Output the [x, y] coordinate of the center of the cell containing the given text.  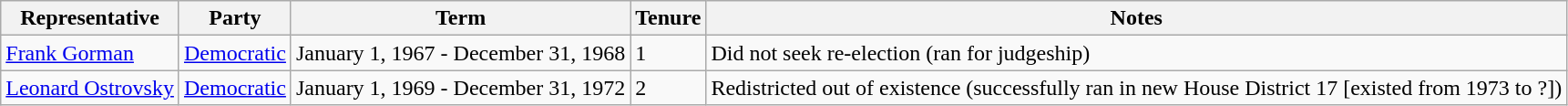
Leonard Ostrovsky [90, 88]
January 1, 1969 - December 31, 1972 [460, 88]
Tenure [669, 18]
Term [460, 18]
January 1, 1967 - December 31, 1968 [460, 53]
Party [235, 18]
Redistricted out of existence (successfully ran in new House District 17 [existed from 1973 to ?]) [1137, 88]
Did not seek re-election (ran for judgeship) [1137, 53]
1 [669, 53]
2 [669, 88]
Notes [1137, 18]
Representative [90, 18]
Frank Gorman [90, 53]
